Detect which cell encompasses the target text, then output its (x, y) center coordinate. 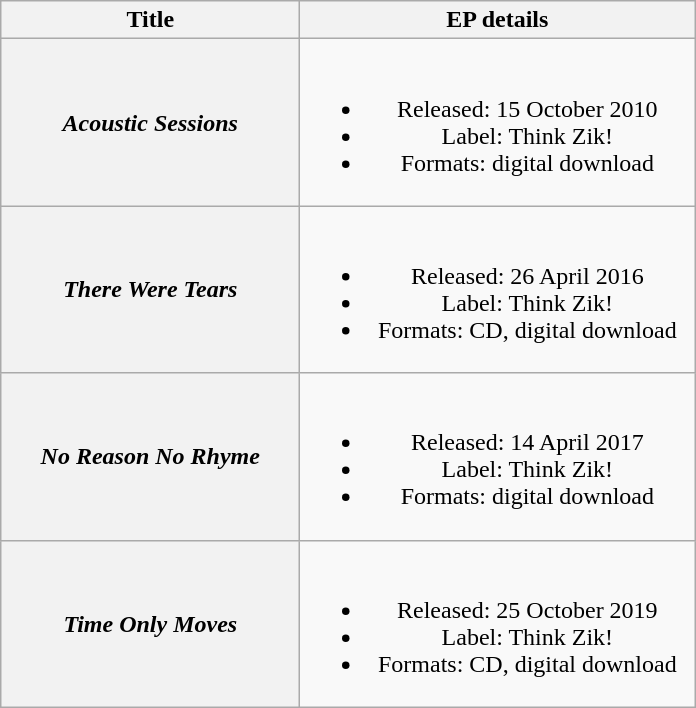
There Were Tears (150, 290)
Acoustic Sessions (150, 122)
Title (150, 20)
Released: 26 April 2016Label: Think Zik!Formats: CD, digital download (498, 290)
Released: 15 October 2010Label: Think Zik!Formats: digital download (498, 122)
EP details (498, 20)
Time Only Moves (150, 624)
Released: 25 October 2019Label: Think Zik!Formats: CD, digital download (498, 624)
Released: 14 April 2017Label: Think Zik!Formats: digital download (498, 456)
No Reason No Rhyme (150, 456)
